Search for the cell housing the specified text and yield its [X, Y] center coordinate. 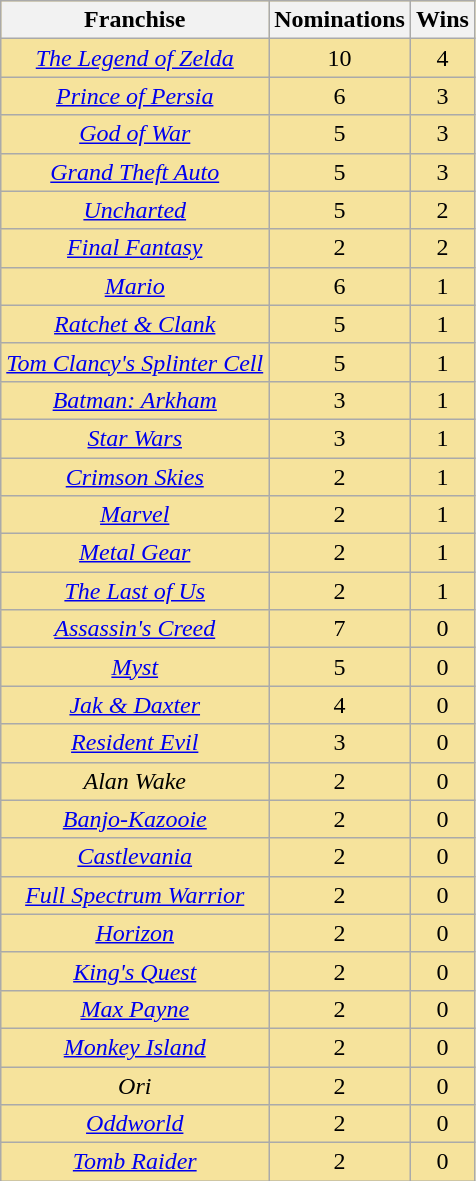
Crimson Skies [135, 477]
Uncharted [135, 210]
Alan Wake [135, 781]
Horizon [135, 933]
10 [340, 58]
Tom Clancy's Splinter Cell [135, 362]
The Legend of Zelda [135, 58]
God of War [135, 134]
Franchise [135, 20]
Castlevania [135, 857]
Marvel [135, 515]
Monkey Island [135, 1047]
Mario [135, 286]
Wins [442, 20]
Oddworld [135, 1124]
Grand Theft Auto [135, 172]
Ori [135, 1085]
Tomb Raider [135, 1162]
7 [340, 629]
Full Spectrum Warrior [135, 895]
Prince of Persia [135, 96]
Nominations [340, 20]
Assassin's Creed [135, 629]
Max Payne [135, 1009]
Final Fantasy [135, 248]
Batman: Arkham [135, 400]
Resident Evil [135, 743]
Ratchet & Clank [135, 324]
Jak & Daxter [135, 705]
Myst [135, 667]
Metal Gear [135, 553]
King's Quest [135, 971]
The Last of Us [135, 591]
Star Wars [135, 438]
Banjo-Kazooie [135, 819]
